Locate the cell with the specified text and output its [X, Y] center coordinate. 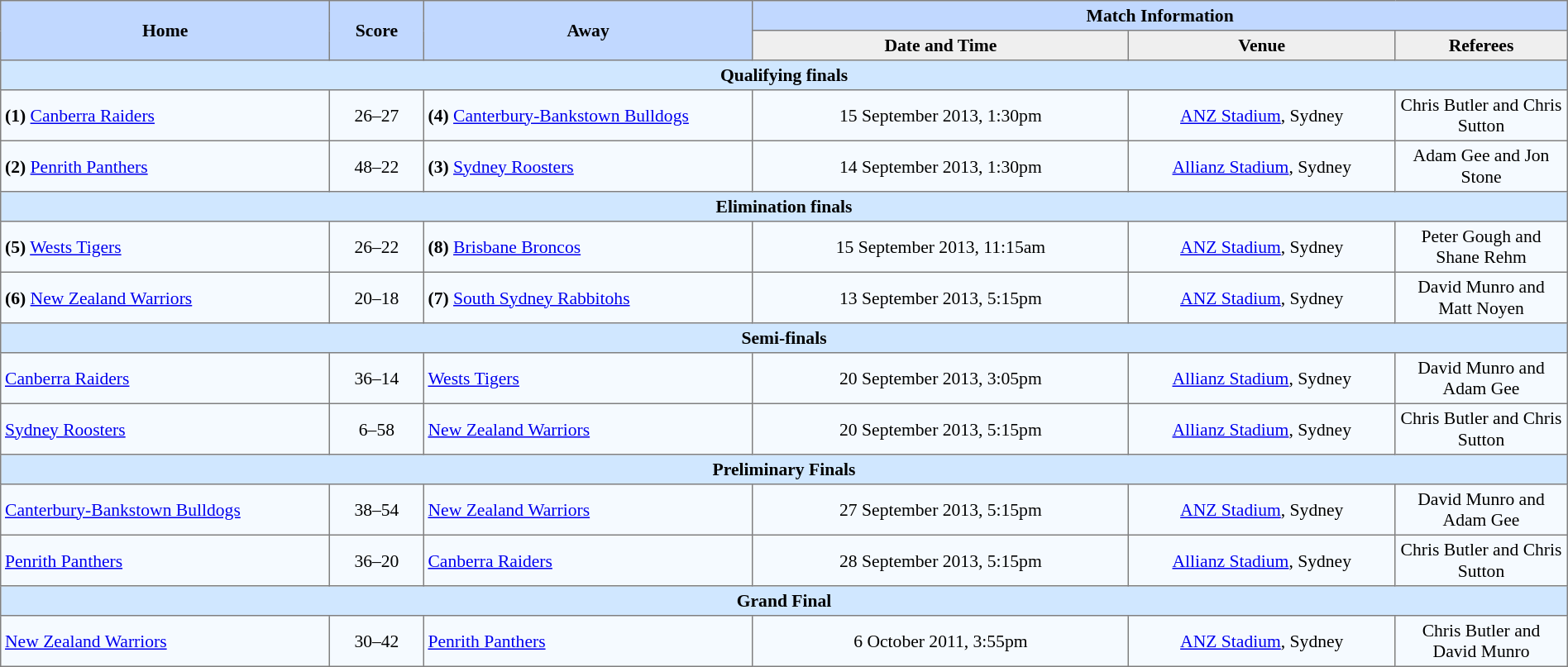
(7) South Sydney Rabbitohs [588, 298]
(6) New Zealand Warriors [165, 298]
(8) Brisbane Broncos [588, 247]
David Munro and Matt Noyen [1481, 298]
26–22 [377, 247]
6–58 [377, 429]
13 September 2013, 5:15pm [941, 298]
Grand Final [784, 601]
(3) Sydney Roosters [588, 166]
Preliminary Finals [784, 469]
15 September 2013, 1:30pm [941, 116]
38–54 [377, 510]
15 September 2013, 11:15am [941, 247]
Match Information [1159, 16]
Chris Butler and David Munro [1481, 641]
Peter Gough and Shane Rehm [1481, 247]
Sydney Roosters [165, 429]
20 September 2013, 3:05pm [941, 379]
Venue [1262, 45]
20 September 2013, 5:15pm [941, 429]
36–14 [377, 379]
Adam Gee and Jon Stone [1481, 166]
Elimination finals [784, 207]
Wests Tigers [588, 379]
Date and Time [941, 45]
28 September 2013, 5:15pm [941, 560]
36–20 [377, 560]
(1) Canberra Raiders [165, 116]
14 September 2013, 1:30pm [941, 166]
Canterbury-Bankstown Bulldogs [165, 510]
30–42 [377, 641]
20–18 [377, 298]
(5) Wests Tigers [165, 247]
Semi-finals [784, 338]
6 October 2011, 3:55pm [941, 641]
Referees [1481, 45]
(4) Canterbury-Bankstown Bulldogs [588, 116]
27 September 2013, 5:15pm [941, 510]
(2) Penrith Panthers [165, 166]
26–27 [377, 116]
Score [377, 31]
48–22 [377, 166]
Home [165, 31]
Away [588, 31]
Qualifying finals [784, 75]
